Output the (X, Y) coordinate of the center of the cell containing the given text.  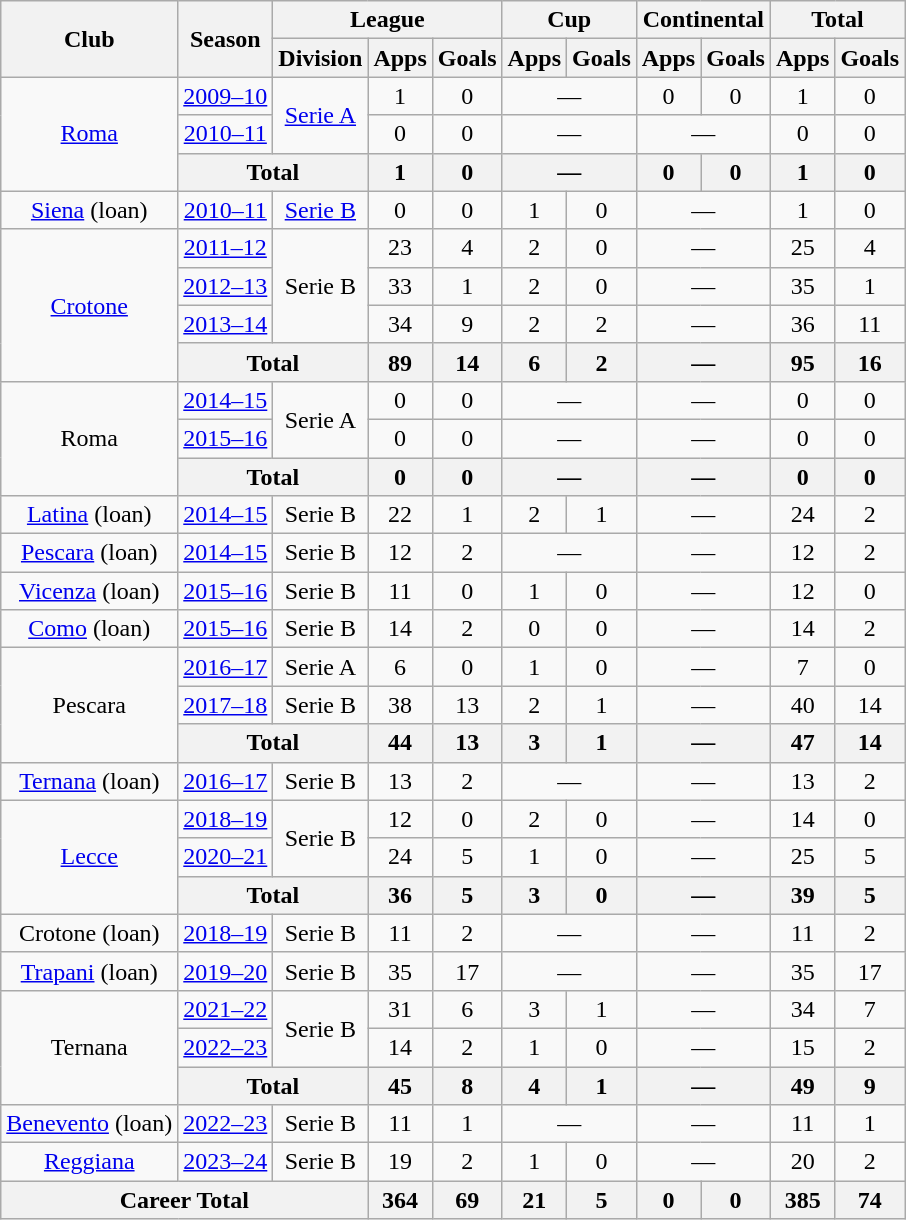
Division (320, 58)
2012–13 (226, 286)
74 (870, 1200)
23 (400, 248)
22 (400, 515)
385 (802, 1200)
2023–24 (226, 1162)
16 (870, 362)
19 (400, 1162)
Cup (569, 20)
21 (534, 1200)
Season (226, 39)
Benevento (loan) (90, 1124)
Vicenza (loan) (90, 591)
8 (467, 1085)
89 (400, 362)
Reggiana (90, 1162)
2019–20 (226, 971)
2020–21 (226, 857)
Club (90, 39)
Crotone (90, 305)
15 (802, 1047)
33 (400, 286)
69 (467, 1200)
31 (400, 1009)
Pescara (90, 705)
49 (802, 1085)
2011–12 (226, 248)
Pescara (loan) (90, 553)
2021–22 (226, 1009)
44 (400, 743)
League (388, 20)
Trapani (loan) (90, 971)
40 (802, 705)
2009–10 (226, 96)
47 (802, 743)
Crotone (loan) (90, 933)
Continental (703, 20)
39 (802, 895)
45 (400, 1085)
Ternana (loan) (90, 781)
38 (400, 705)
20 (802, 1162)
2017–18 (226, 705)
2013–14 (226, 324)
Siena (loan) (90, 210)
Lecce (90, 857)
Como (loan) (90, 629)
95 (802, 362)
Ternana (90, 1047)
364 (400, 1200)
Latina (loan) (90, 515)
Career Total (184, 1200)
